Return the [x, y] coordinate for the center point of the cell that contains the specified text.  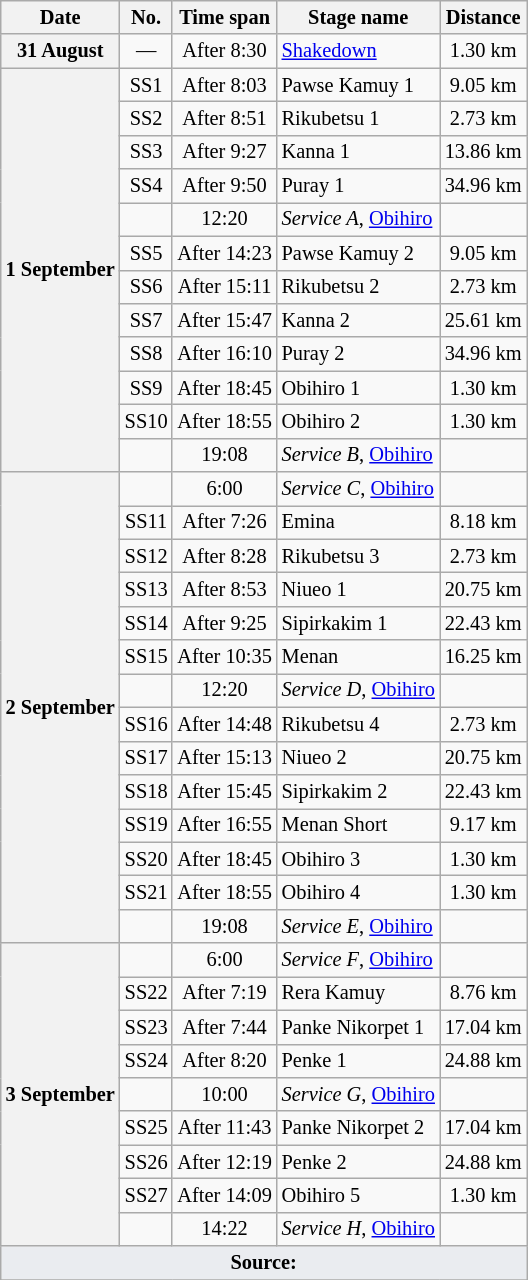
1 September [60, 270]
Obihiro 4 [358, 892]
SS1 [146, 85]
After 7:44 [224, 1027]
SS11 [146, 522]
After 8:53 [224, 589]
After 10:35 [224, 657]
After 14:48 [224, 724]
SS19 [146, 825]
Source: [264, 1263]
SS27 [146, 1195]
SS8 [146, 354]
Obihiro 2 [358, 421]
SS6 [146, 287]
SS3 [146, 152]
After 16:55 [224, 825]
SS12 [146, 556]
Obihiro 1 [358, 388]
After 15:13 [224, 758]
After 7:19 [224, 993]
9.17 km [484, 825]
13.86 km [484, 152]
After 7:26 [224, 522]
SS14 [146, 623]
Pawse Kamuy 1 [358, 85]
After 15:45 [224, 791]
8.18 km [484, 522]
Service C, Obihiro [358, 489]
After 11:43 [224, 1128]
After 12:19 [224, 1162]
After 15:11 [224, 287]
Menan Short [358, 825]
Rikubetsu 3 [358, 556]
Puray 2 [358, 354]
Menan [358, 657]
Panke Nikorpet 1 [358, 1027]
— [146, 51]
Puray 1 [358, 186]
Obihiro 3 [358, 859]
SS15 [146, 657]
After 8:28 [224, 556]
Service D, Obihiro [358, 690]
Kanna 2 [358, 320]
Penke 1 [358, 1061]
After 14:09 [224, 1195]
14:22 [224, 1229]
SS13 [146, 589]
Stage name [358, 17]
Rera Kamuy [358, 993]
Rikubetsu 4 [358, 724]
SS16 [146, 724]
After 8:30 [224, 51]
Sipirkakim 1 [358, 623]
Rikubetsu 1 [358, 118]
Emina [358, 522]
Service F, Obihiro [358, 960]
After 8:51 [224, 118]
Kanna 1 [358, 152]
Penke 2 [358, 1162]
SS2 [146, 118]
Rikubetsu 2 [358, 287]
After 8:20 [224, 1061]
SS9 [146, 388]
Panke Nikorpet 2 [358, 1128]
SS22 [146, 993]
31 August [60, 51]
10:00 [224, 1094]
SS21 [146, 892]
Time span [224, 17]
2 September [60, 708]
SS18 [146, 791]
After 9:27 [224, 152]
After 8:03 [224, 85]
SS17 [146, 758]
8.76 km [484, 993]
Niueo 2 [358, 758]
After 14:23 [224, 253]
Service G, Obihiro [358, 1094]
No. [146, 17]
Service A, Obihiro [358, 219]
Shakedown [358, 51]
SS23 [146, 1027]
Pawse Kamuy 2 [358, 253]
Service B, Obihiro [358, 455]
3 September [60, 1094]
SS26 [146, 1162]
16.25 km [484, 657]
Obihiro 5 [358, 1195]
After 15:47 [224, 320]
SS4 [146, 186]
SS24 [146, 1061]
Date [60, 17]
Niueo 1 [358, 589]
After 16:10 [224, 354]
After 9:50 [224, 186]
SS7 [146, 320]
Service H, Obihiro [358, 1229]
After 9:25 [224, 623]
25.61 km [484, 320]
Service E, Obihiro [358, 926]
Distance [484, 17]
SS25 [146, 1128]
SS20 [146, 859]
SS5 [146, 253]
Sipirkakim 2 [358, 791]
SS10 [146, 421]
